Output the (X, Y) coordinate of the center of the cell containing the given text.  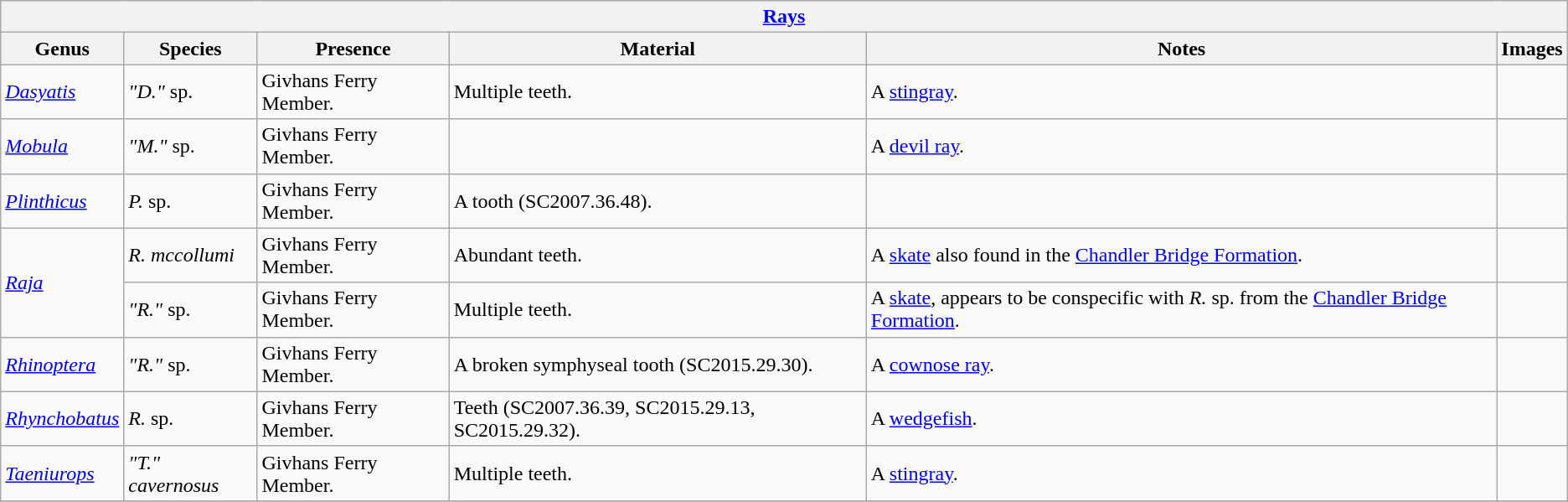
A broken symphyseal tooth (SC2015.29.30). (658, 364)
Rays (784, 17)
"D." sp. (191, 92)
Dasyatis (62, 92)
A skate also found in the Chandler Bridge Formation. (1181, 255)
"T." cavernosus (191, 473)
Rhynchobatus (62, 419)
P. sp. (191, 201)
Mobula (62, 146)
Rhinoptera (62, 364)
A wedgefish. (1181, 419)
Notes (1181, 49)
A skate, appears to be conspecific with R. sp. from the Chandler Bridge Formation. (1181, 310)
Abundant teeth. (658, 255)
A cownose ray. (1181, 364)
Presence (353, 49)
"M." sp. (191, 146)
Images (1532, 49)
Species (191, 49)
R. sp. (191, 419)
Genus (62, 49)
R. mccollumi (191, 255)
Raja (62, 282)
Teeth (SC2007.36.39, SC2015.29.13, SC2015.29.32). (658, 419)
Taeniurops (62, 473)
A devil ray. (1181, 146)
Material (658, 49)
Plinthicus (62, 201)
A tooth (SC2007.36.48). (658, 201)
